Locate the cell with the specified text and output its (x, y) center coordinate. 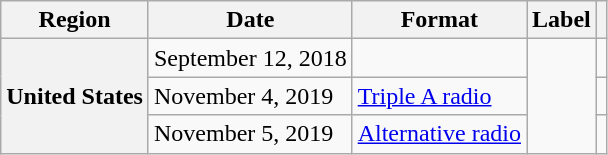
Label (561, 20)
Alternative radio (439, 134)
Triple A radio (439, 96)
Region (75, 20)
September 12, 2018 (250, 58)
Date (250, 20)
Format (439, 20)
United States (75, 96)
November 5, 2019 (250, 134)
November 4, 2019 (250, 96)
